Return [X, Y] of the center of cell containing provided text 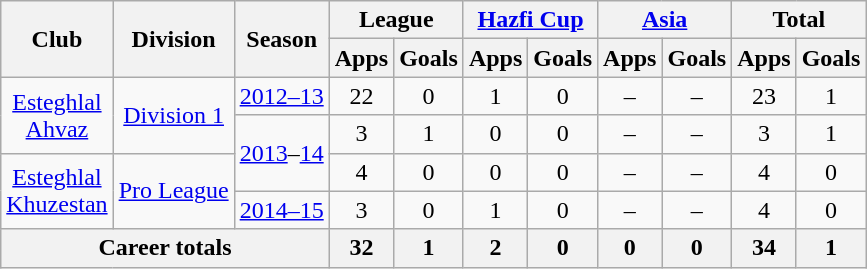
2 [495, 248]
Division 1 [174, 115]
32 [361, 248]
Hazfi Cup [530, 20]
Club [57, 39]
EsteghlalKhuzestan [57, 191]
League [396, 20]
2013–14 [282, 153]
34 [764, 248]
EsteghlalAhvaz [57, 115]
2012–13 [282, 96]
2014–15 [282, 210]
22 [361, 96]
Division [174, 39]
Total [799, 20]
23 [764, 96]
Career totals [165, 248]
Season [282, 39]
Pro League [174, 191]
Asia [665, 20]
